Return (x, y) of the center of cell containing provided text 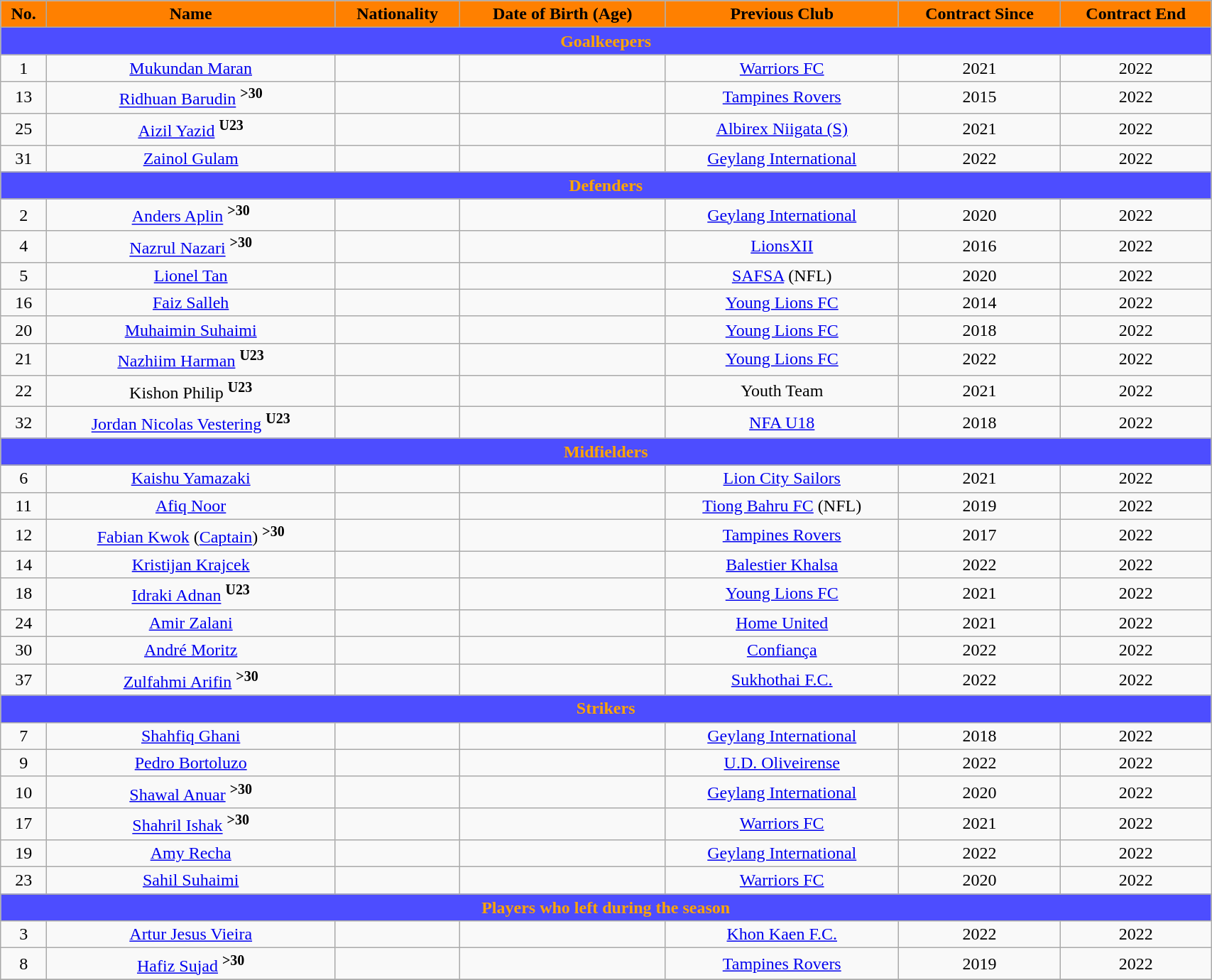
25 (24, 129)
Defenders (606, 185)
Shawal Anuar >30 (191, 793)
Idraki Adnan U23 (191, 594)
Aizil Yazid U23 (191, 129)
Goalkeepers (606, 41)
Afiq Noor (191, 506)
Ridhuan Barudin >30 (191, 98)
23 (24, 881)
Albirex Niigata (S) (782, 129)
Lion City Sailors (782, 479)
24 (24, 623)
Kishon Philip U23 (191, 391)
Name (191, 14)
32 (24, 423)
Previous Club (782, 14)
31 (24, 158)
SAFSA (NFL) (782, 276)
Tiong Bahru FC (NFL) (782, 506)
Nazrul Nazari >30 (191, 247)
Nationality (398, 14)
NFA U18 (782, 423)
Balestier Khalsa (782, 565)
30 (24, 650)
Confiança (782, 650)
Artur Jesus Vieira (191, 935)
4 (24, 247)
2016 (980, 247)
2 (24, 214)
12 (24, 535)
22 (24, 391)
Players who left during the season (606, 908)
17 (24, 824)
Midfielders (606, 452)
Pedro Bortoluzo (191, 763)
16 (24, 303)
Contract Since (980, 14)
Muhaimin Suhaimi (191, 330)
14 (24, 565)
5 (24, 276)
Youth Team (782, 391)
Jordan Nicolas Vestering U23 (191, 423)
Kaishu Yamazaki (191, 479)
18 (24, 594)
Shahril Ishak >30 (191, 824)
Kristijan Krajcek (191, 565)
Sukhothai F.C. (782, 680)
U.D. Oliveirense (782, 763)
Zainol Gulam (191, 158)
2014 (980, 303)
LionsXII (782, 247)
Sahil Suhaimi (191, 881)
7 (24, 736)
Amy Recha (191, 853)
10 (24, 793)
13 (24, 98)
9 (24, 763)
Date of Birth (Age) (562, 14)
21 (24, 359)
Home United (782, 623)
Shahfiq Ghani (191, 736)
Contract End (1136, 14)
11 (24, 506)
Anders Aplin >30 (191, 214)
Strikers (606, 709)
8 (24, 964)
André Moritz (191, 650)
1 (24, 68)
19 (24, 853)
6 (24, 479)
Nazhiim Harman U23 (191, 359)
Zulfahmi Arifin >30 (191, 680)
3 (24, 935)
Khon Kaen F.C. (782, 935)
Faiz Salleh (191, 303)
Hafiz Sujad >30 (191, 964)
Lionel Tan (191, 276)
Fabian Kwok (Captain) >30 (191, 535)
2015 (980, 98)
Mukundan Maran (191, 68)
Amir Zalani (191, 623)
2017 (980, 535)
20 (24, 330)
No. (24, 14)
37 (24, 680)
